From the cell containing the given text, extract its center point as [X, Y] coordinate. 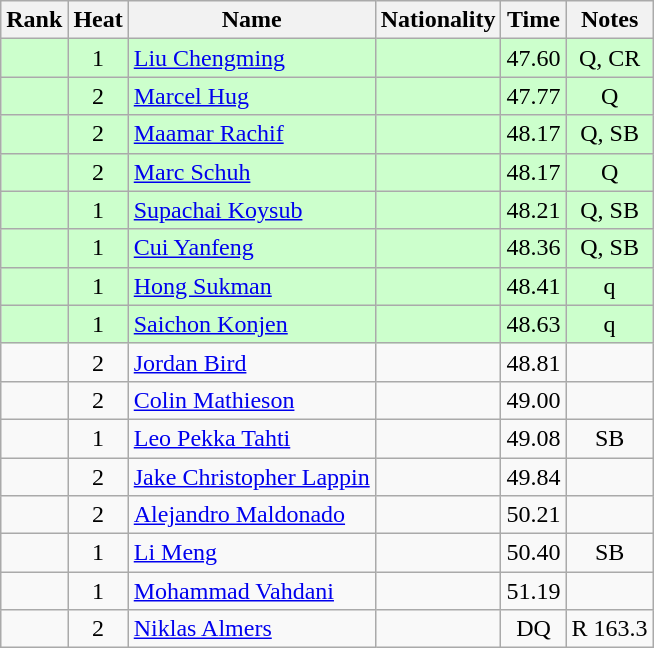
Supachai Koysub [252, 210]
Time [534, 20]
Mohammad Vahdani [252, 591]
Liu Chengming [252, 58]
Marcel Hug [252, 96]
49.84 [534, 477]
50.40 [534, 553]
Jake Christopher Lappin [252, 477]
47.77 [534, 96]
Li Meng [252, 553]
Alejandro Maldonado [252, 515]
Hong Sukman [252, 286]
48.81 [534, 362]
Heat [98, 20]
Saichon Konjen [252, 324]
47.60 [534, 58]
48.21 [534, 210]
49.08 [534, 438]
Niklas Almers [252, 629]
49.00 [534, 400]
Nationality [438, 20]
Colin Mathieson [252, 400]
Name [252, 20]
Marc Schuh [252, 172]
Rank [34, 20]
50.21 [534, 515]
DQ [534, 629]
R 163.3 [610, 629]
51.19 [534, 591]
48.41 [534, 286]
Notes [610, 20]
Leo Pekka Tahti [252, 438]
Cui Yanfeng [252, 248]
Jordan Bird [252, 362]
Maamar Rachif [252, 134]
48.36 [534, 248]
Q, CR [610, 58]
48.63 [534, 324]
